From the cell containing the given text, extract its center point as [X, Y] coordinate. 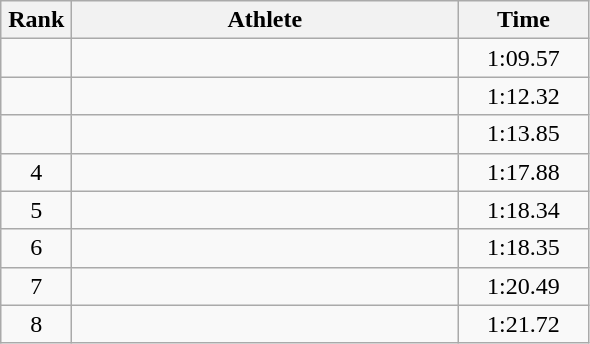
4 [36, 172]
8 [36, 324]
1:18.35 [524, 248]
1:12.32 [524, 96]
1:13.85 [524, 134]
1:21.72 [524, 324]
1:17.88 [524, 172]
1:18.34 [524, 210]
5 [36, 210]
1:09.57 [524, 58]
Athlete [265, 20]
Rank [36, 20]
6 [36, 248]
Time [524, 20]
7 [36, 286]
1:20.49 [524, 286]
